Output the [X, Y] coordinate of the center of the cell containing the given text.  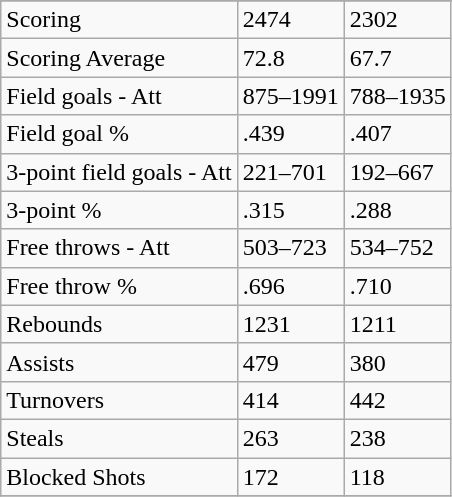
238 [398, 438]
Rebounds [119, 324]
1231 [290, 324]
534–752 [398, 248]
414 [290, 400]
503–723 [290, 248]
Blocked Shots [119, 477]
875–1991 [290, 96]
263 [290, 438]
Field goal % [119, 134]
3-point field goals - Att [119, 172]
.315 [290, 210]
2302 [398, 20]
380 [398, 362]
1211 [398, 324]
788–1935 [398, 96]
Scoring Average [119, 58]
Steals [119, 438]
67.7 [398, 58]
Free throws - Att [119, 248]
.710 [398, 286]
.696 [290, 286]
3-point % [119, 210]
172 [290, 477]
.439 [290, 134]
.288 [398, 210]
Free throw % [119, 286]
2474 [290, 20]
192–667 [398, 172]
Scoring [119, 20]
Turnovers [119, 400]
221–701 [290, 172]
118 [398, 477]
Assists [119, 362]
442 [398, 400]
Field goals - Att [119, 96]
479 [290, 362]
72.8 [290, 58]
.407 [398, 134]
